Locate the cell with the specified text and output its (x, y) center coordinate. 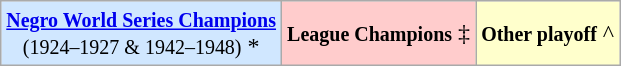
Other playoff ^ (548, 34)
Negro World Series Champions(1924–1927 & 1942–1948) * (142, 34)
League Champions ‡ (379, 34)
